For the text-containing cell, return its midpoint in [X, Y] coordinate format. 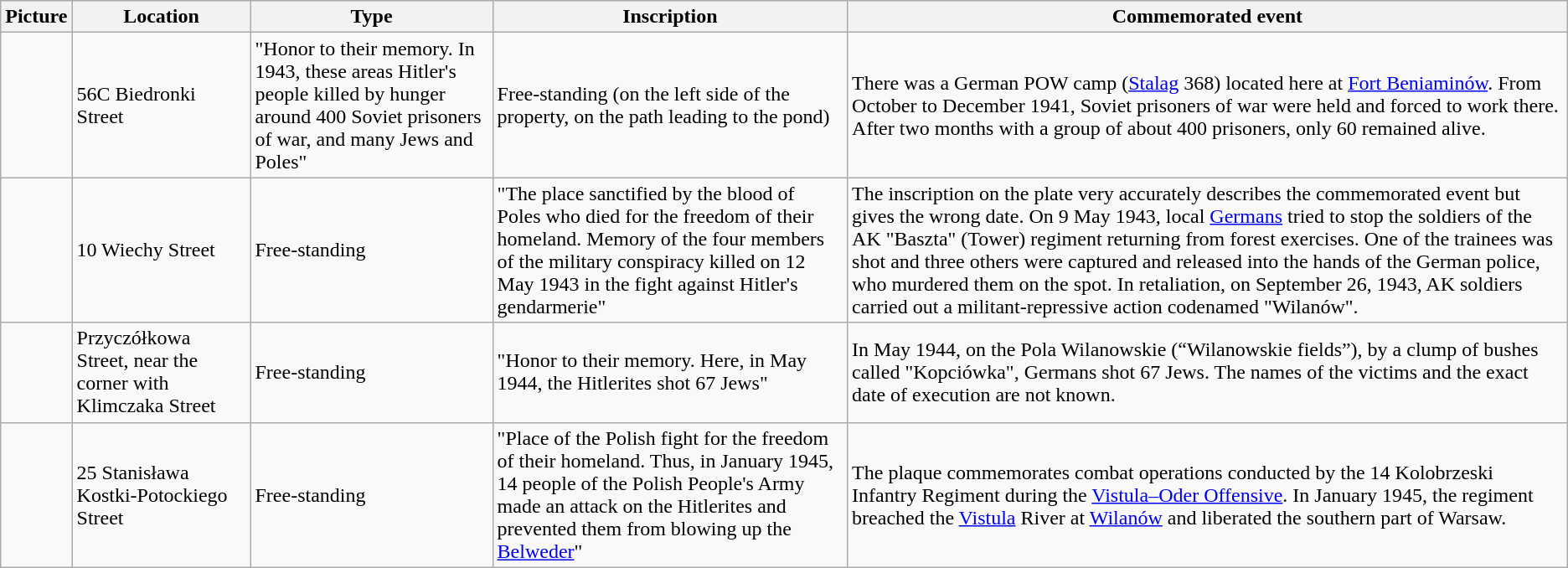
"Honor to their memory. In 1943, these areas Hitler's people killed by hunger around 400 Soviet prisoners of war, and many Jews and Poles" [372, 106]
Location [161, 17]
Commemorated event [1208, 17]
25 Stanisława Kostki-Potockiego Street [161, 494]
Przyczółkowa Street, near the corner with Klimczaka Street [161, 372]
Type [372, 17]
"Honor to their memory. Here, in May 1944, the Hitlerites shot 67 Jews" [670, 372]
56C Biedronki Street [161, 106]
Free-standing (on the left side of the property, on the path leading to the pond) [670, 106]
Picture [37, 17]
Inscription [670, 17]
10 Wiechy Street [161, 250]
